Provide the [X, Y] coordinate of the cell's center where the given text is located.  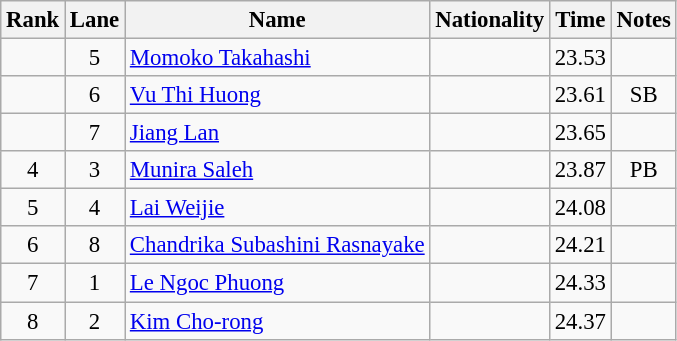
23.61 [580, 95]
Notes [644, 20]
Momoko Takahashi [278, 58]
1 [95, 283]
Time [580, 20]
23.87 [580, 170]
Chandrika Subashini Rasnayake [278, 245]
PB [644, 170]
Rank [33, 20]
23.65 [580, 133]
Nationality [490, 20]
3 [95, 170]
Lane [95, 20]
24.08 [580, 208]
Name [278, 20]
Lai Weijie [278, 208]
Kim Cho-rong [278, 321]
23.53 [580, 58]
Munira Saleh [278, 170]
2 [95, 321]
24.37 [580, 321]
Le Ngoc Phuong [278, 283]
Vu Thi Huong [278, 95]
24.21 [580, 245]
Jiang Lan [278, 133]
SB [644, 95]
24.33 [580, 283]
